Capture the cell that displays the provided text and extract its [X, Y] central coordinate. 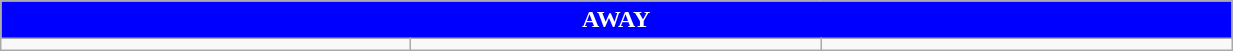
AWAY [616, 20]
